Detect which cell encompasses the target text, then output its [X, Y] center coordinate. 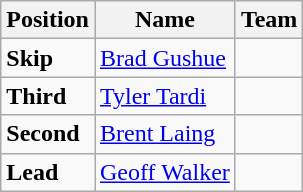
Brad Gushue [164, 58]
Brent Laing [164, 134]
Team [269, 20]
Lead [48, 172]
Skip [48, 58]
Third [48, 96]
Second [48, 134]
Position [48, 20]
Geoff Walker [164, 172]
Name [164, 20]
Tyler Tardi [164, 96]
